Detect which cell encompasses the target text, then output its [x, y] center coordinate. 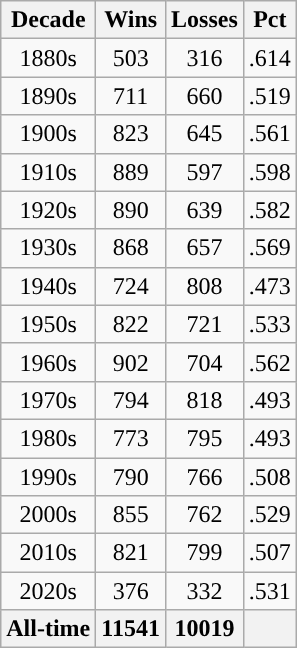
503 [131, 58]
Pct [270, 20]
All-time [48, 629]
711 [131, 96]
376 [131, 591]
1960s [48, 362]
660 [205, 96]
822 [131, 324]
Wins [131, 20]
721 [205, 324]
.569 [270, 248]
.533 [270, 324]
.598 [270, 172]
762 [205, 515]
645 [205, 134]
.507 [270, 553]
1990s [48, 477]
795 [205, 438]
1950s [48, 324]
724 [131, 286]
.582 [270, 210]
889 [131, 172]
.531 [270, 591]
Decade [48, 20]
808 [205, 286]
823 [131, 134]
.473 [270, 286]
1930s [48, 248]
1940s [48, 286]
855 [131, 515]
639 [205, 210]
316 [205, 58]
2020s [48, 591]
902 [131, 362]
773 [131, 438]
.519 [270, 96]
10019 [205, 629]
766 [205, 477]
11541 [131, 629]
1910s [48, 172]
.562 [270, 362]
799 [205, 553]
1980s [48, 438]
704 [205, 362]
890 [131, 210]
657 [205, 248]
.508 [270, 477]
.614 [270, 58]
.561 [270, 134]
Losses [205, 20]
868 [131, 248]
1920s [48, 210]
790 [131, 477]
818 [205, 400]
1880s [48, 58]
.529 [270, 515]
1970s [48, 400]
2010s [48, 553]
1890s [48, 96]
332 [205, 591]
794 [131, 400]
821 [131, 553]
597 [205, 172]
1900s [48, 134]
2000s [48, 515]
